Return the (X, Y) coordinate for the center point of the cell that contains the specified text.  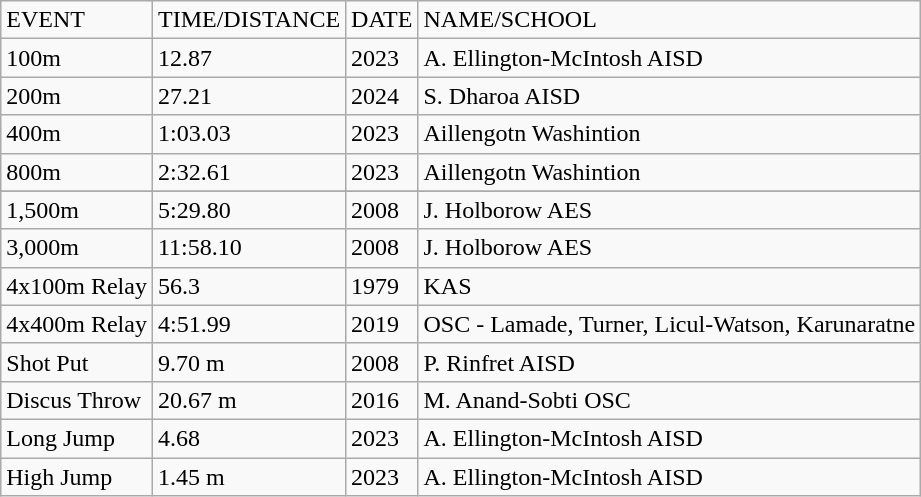
5:29.80 (248, 210)
Shot Put (77, 362)
4:51.99 (248, 324)
DATE (382, 20)
P. Rinfret AISD (670, 362)
400m (77, 134)
Long Jump (77, 438)
M. Anand-Sobti OSC (670, 400)
9.70 m (248, 362)
EVENT (77, 20)
Discus Throw (77, 400)
2019 (382, 324)
4x100m Relay (77, 286)
High Jump (77, 477)
TIME/DISTANCE (248, 20)
11:58.10 (248, 248)
27.21 (248, 96)
2:32.61 (248, 172)
4x400m Relay (77, 324)
NAME/SCHOOL (670, 20)
OSC - Lamade, Turner, Licul-Watson, Karunaratne (670, 324)
1:03.03 (248, 134)
3,000m (77, 248)
100m (77, 58)
1.45 m (248, 477)
1979 (382, 286)
KAS (670, 286)
2016 (382, 400)
2024 (382, 96)
800m (77, 172)
200m (77, 96)
20.67 m (248, 400)
1,500m (77, 210)
S. Dharoa AISD (670, 96)
56.3 (248, 286)
12.87 (248, 58)
4.68 (248, 438)
